Return the [X, Y] coordinate for the center point of the cell that contains the specified text.  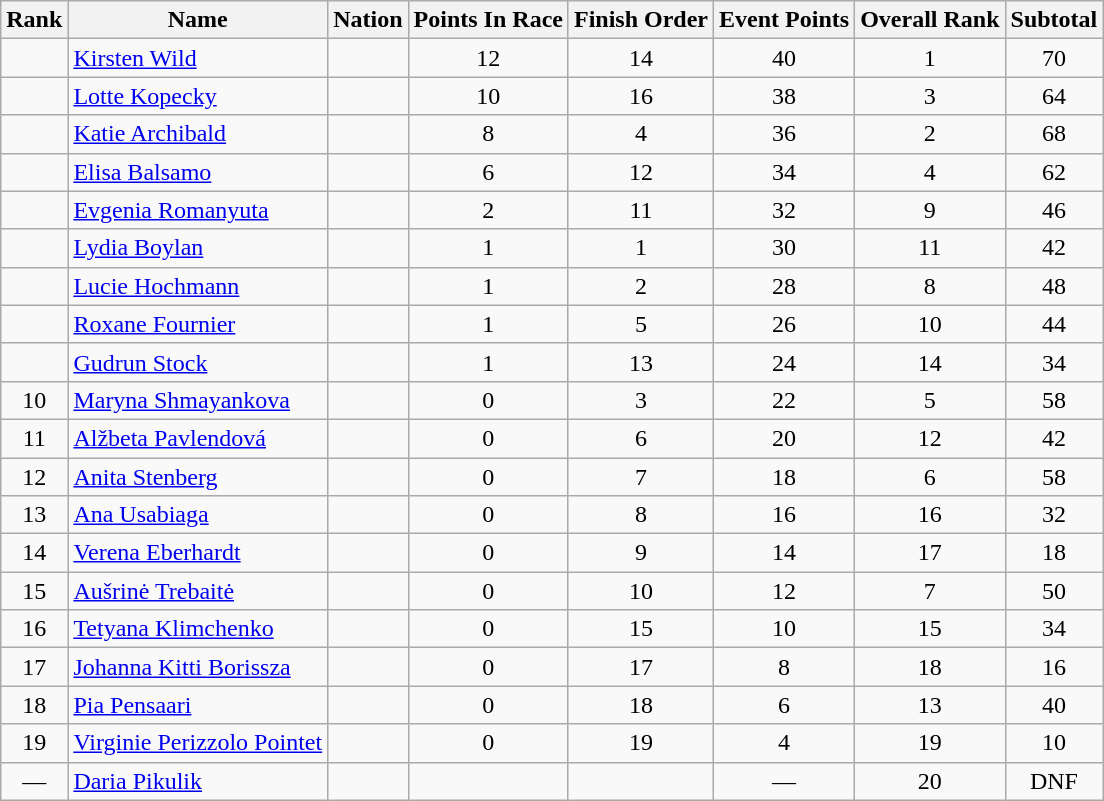
Overall Rank [930, 20]
68 [1054, 134]
Name [198, 20]
Daria Pikulik [198, 781]
Lotte Kopecky [198, 96]
Maryna Shmayankova [198, 400]
Subtotal [1054, 20]
Kirsten Wild [198, 58]
36 [784, 134]
Aušrinė Trebaitė [198, 591]
Verena Eberhardt [198, 553]
DNF [1054, 781]
Pia Pensaari [198, 705]
26 [784, 324]
62 [1054, 172]
48 [1054, 286]
28 [784, 286]
70 [1054, 58]
64 [1054, 96]
Johanna Kitti Borissza [198, 667]
Points In Race [488, 20]
Ana Usabiaga [198, 515]
Roxane Fournier [198, 324]
Virginie Perizzolo Pointet [198, 743]
Anita Stenberg [198, 477]
Finish Order [640, 20]
38 [784, 96]
Event Points [784, 20]
Evgenia Romanyuta [198, 210]
Rank [34, 20]
Nation [368, 20]
22 [784, 400]
44 [1054, 324]
24 [784, 362]
Alžbeta Pavlendová [198, 438]
Lucie Hochmann [198, 286]
Elisa Balsamo [198, 172]
50 [1054, 591]
Lydia Boylan [198, 248]
Tetyana Klimchenko [198, 629]
Katie Archibald [198, 134]
Gudrun Stock [198, 362]
30 [784, 248]
46 [1054, 210]
